Determine the (X, Y) coordinate at the center of the cell enclosing the given text.  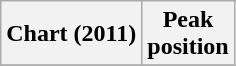
Peakposition (188, 34)
Chart (2011) (72, 34)
